Output the (x, y) coordinate of the center of the cell containing the given text.  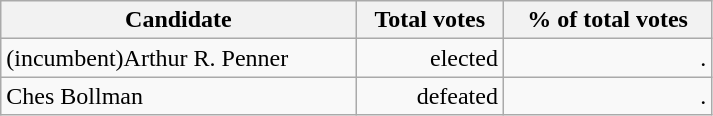
elected (430, 58)
Candidate (178, 20)
Ches Bollman (178, 96)
(incumbent)Arthur R. Penner (178, 58)
% of total votes (607, 20)
Total votes (430, 20)
defeated (430, 96)
